Detect which cell encompasses the target text, then output its (x, y) center coordinate. 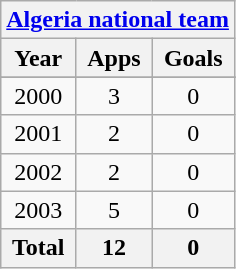
Total (38, 248)
12 (114, 248)
2000 (38, 96)
Apps (114, 58)
3 (114, 96)
2001 (38, 134)
Goals (193, 58)
2002 (38, 172)
Algeria national team (118, 20)
Year (38, 58)
5 (114, 210)
2003 (38, 210)
